Scan for the cell matching the given text and deliver its (x, y) coordinate at center. 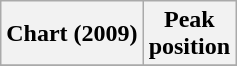
Peakposition (189, 34)
Chart (2009) (72, 34)
